Provide the [x, y] coordinate of the cell's center where the given text is located.  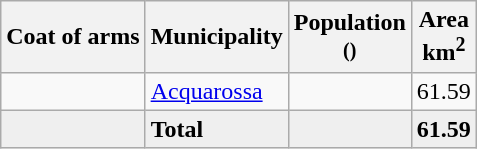
Area km2 [444, 37]
Municipality [216, 37]
Total [216, 129]
Coat of arms [73, 37]
Population() [350, 37]
Acquarossa [216, 91]
